Search for the cell housing the specified text and yield its [x, y] center coordinate. 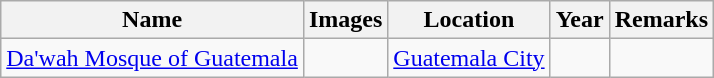
Images [345, 20]
Year [580, 20]
Name [152, 20]
Remarks [661, 20]
Da'wah Mosque of Guatemala [152, 58]
Guatemala City [469, 58]
Location [469, 20]
